For the text-containing cell, return its midpoint in [x, y] coordinate format. 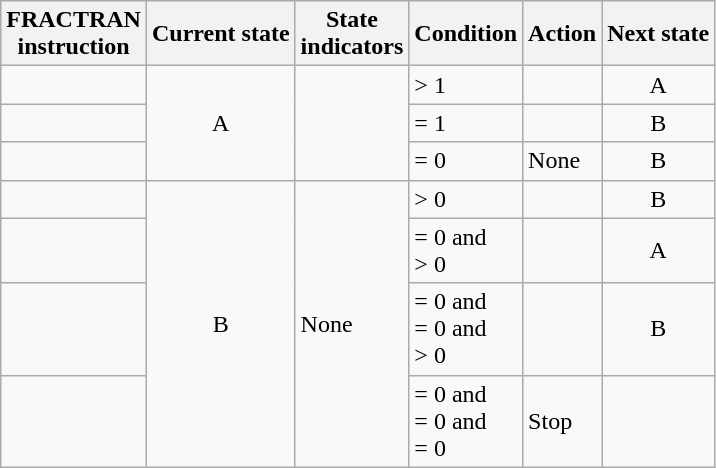
Current state [220, 34]
Stop [562, 421]
= 1 [466, 123]
= 0 [466, 161]
> 0 [466, 199]
> 1 [466, 85]
= 0 and = 0 and = 0 [466, 421]
= 0 and = 0 and > 0 [466, 329]
= 0 and > 0 [466, 250]
Stateindicators [352, 34]
Condition [466, 34]
Action [562, 34]
Next state [658, 34]
FRACTRANinstruction [74, 34]
